Locate the cell with the specified text and output its [X, Y] center coordinate. 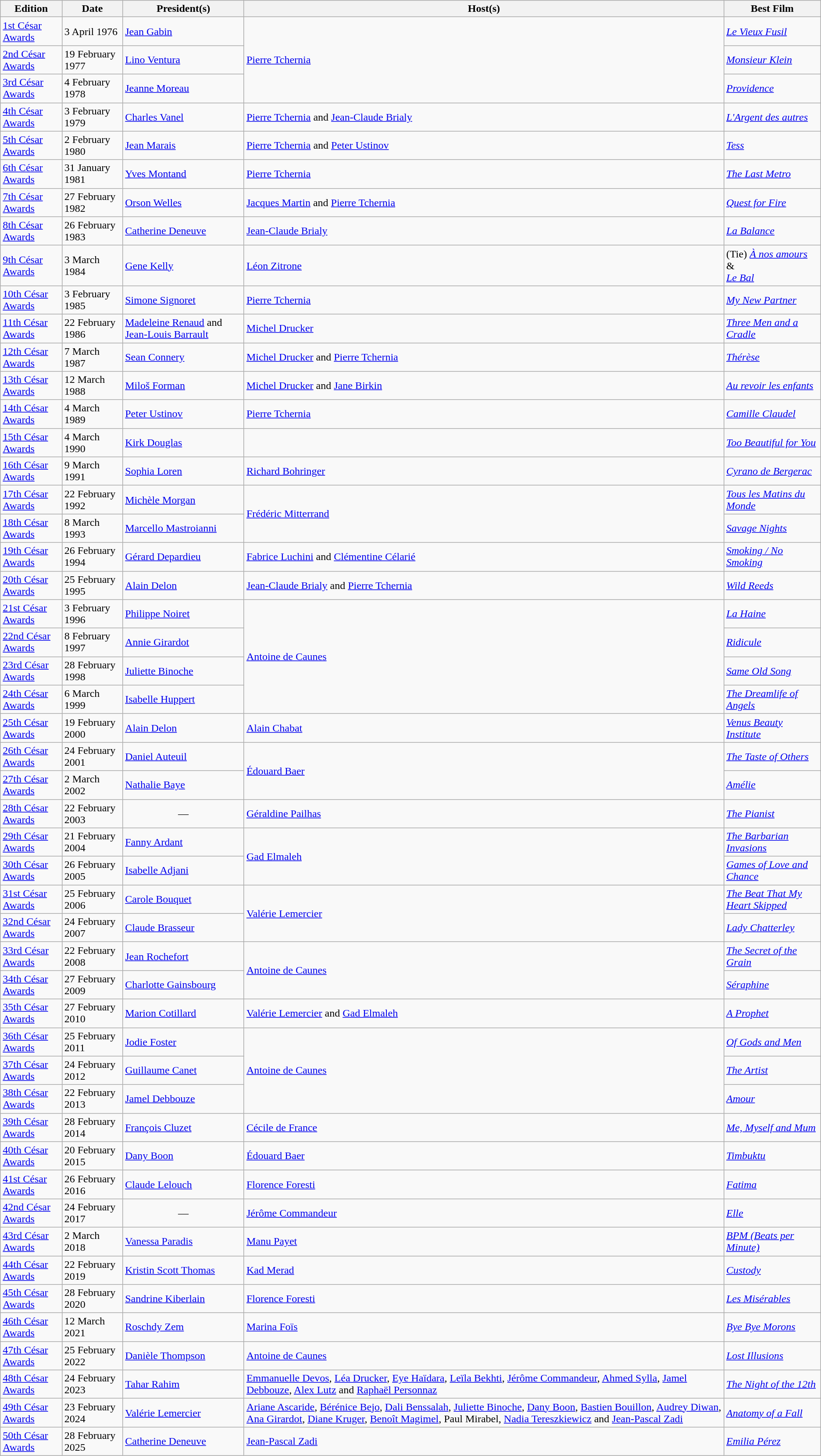
Isabelle Huppert [183, 699]
Kristin Scott Thomas [183, 1270]
19 February 1977 [92, 60]
25 February 2006 [92, 899]
7th César Awards [31, 203]
Gérard Depardieu [183, 557]
Michel Drucker [484, 328]
Manu Payet [484, 1241]
Géraldine Pailhas [484, 813]
Gad Elmaleh [484, 856]
The Barbarian Invasions [772, 842]
Michel Drucker and Jane Birkin [484, 386]
La Haine [772, 614]
The Secret of the Grain [772, 956]
25th César Awards [31, 728]
Madeleine Renaud and Jean-Louis Barrault [183, 328]
Isabelle Adjani [183, 871]
Bye Bye Morons [772, 1327]
12 March 2021 [92, 1327]
23rd César Awards [31, 671]
Sophia Loren [183, 471]
Philippe Noiret [183, 614]
Daniel Auteuil [183, 756]
Jamel Debbouze [183, 1099]
Les Misérables [772, 1299]
19 February 2000 [92, 728]
La Balance [772, 231]
17th César Awards [31, 500]
The Last Metro [772, 174]
33rd César Awards [31, 956]
Sandrine Kiberlain [183, 1299]
Jean-Pascal Zadi [484, 1441]
18th César Awards [31, 528]
14th César Awards [31, 414]
Kad Merad [484, 1270]
12 March 1988 [92, 386]
Au revoir les enfants [772, 386]
Fabrice Luchini and Clémentine Célarié [484, 557]
28 February 2020 [92, 1299]
Léon Zitrone [484, 265]
Timbuktu [772, 1156]
27 February 2009 [92, 985]
45th César Awards [31, 1299]
Date [92, 9]
3 February 1996 [92, 614]
Cyrano de Bergerac [772, 471]
Of Gods and Men [772, 1042]
Marion Cotillard [183, 1013]
22 February 2008 [92, 956]
Best Film [772, 9]
My New Partner [772, 300]
24 February 2023 [92, 1384]
4th César Awards [31, 117]
Roschdy Zem [183, 1327]
Wild Reeds [772, 585]
Jean Gabin [183, 32]
22 February 2019 [92, 1270]
26 February 2016 [92, 1184]
Peter Ustinov [183, 414]
Me, Myself and Mum [772, 1127]
Jodie Foster [183, 1042]
Michèle Morgan [183, 500]
Providence [772, 89]
Jean-Claude Brialy and Pierre Tchernia [484, 585]
22 February 1992 [92, 500]
Simone Signoret [183, 300]
23 February 2024 [92, 1413]
Juliette Binoche [183, 671]
Fanny Ardant [183, 842]
28 February 2025 [92, 1441]
Three Men and a Cradle [772, 328]
The Taste of Others [772, 756]
2 March 2018 [92, 1241]
2nd César Awards [31, 60]
27th César Awards [31, 785]
24 February 2001 [92, 756]
Venus Beauty Institute [772, 728]
22 February 2013 [92, 1099]
3 April 1976 [92, 32]
25 February 2022 [92, 1356]
Alain Chabat [484, 728]
16th César Awards [31, 471]
Claude Lelouch [183, 1184]
31st César Awards [31, 899]
31 January 1981 [92, 174]
François Cluzet [183, 1127]
24 February 2017 [92, 1213]
21st César Awards [31, 614]
Emmanuelle Devos, Léa Drucker, Eye Haïdara, Leïla Bekhti, Jérôme Commandeur, Ahmed Sylla, Jamel Debbouze, Alex Lutz and Raphaël Personnaz [484, 1384]
BPM (Beats per Minute) [772, 1241]
Savage Nights [772, 528]
22nd César Awards [31, 642]
1st César Awards [31, 32]
30th César Awards [31, 871]
28 February 1998 [92, 671]
Tous les Matins du Monde [772, 500]
29th César Awards [31, 842]
Lost Illusions [772, 1356]
Claude Brasseur [183, 928]
Elle [772, 1213]
Michel Drucker and Pierre Tchernia [484, 357]
28 February 2014 [92, 1127]
47th César Awards [31, 1356]
Jean Rochefort [183, 956]
46th César Awards [31, 1327]
Charles Vanel [183, 117]
Marcello Mastroianni [183, 528]
49th César Awards [31, 1413]
20th César Awards [31, 585]
Anatomy of a Fall [772, 1413]
Custody [772, 1270]
12th César Awards [31, 357]
Jeanne Moreau [183, 89]
Dany Boon [183, 1156]
(Tie) À nos amours& Le Bal [772, 265]
26 February 1994 [92, 557]
24 February 2012 [92, 1070]
Fatima [772, 1184]
Lino Ventura [183, 60]
Carole Bouquet [183, 899]
Nathalie Baye [183, 785]
The Artist [772, 1070]
8 February 1997 [92, 642]
6 March 1999 [92, 699]
Amour [772, 1099]
Danièle Thompson [183, 1356]
8 March 1993 [92, 528]
3 February 1979 [92, 117]
Jérôme Commandeur [484, 1213]
48th César Awards [31, 1384]
Miloš Forman [183, 386]
The Dreamlife of Angels [772, 699]
Too Beautiful for You [772, 443]
Cécile de France [484, 1127]
24th César Awards [31, 699]
39th César Awards [31, 1127]
L'Argent des autres [772, 117]
Marina Foïs [484, 1327]
Host(s) [484, 9]
38th César Awards [31, 1099]
40th César Awards [31, 1156]
Tahar Rahim [183, 1384]
Amélie [772, 785]
9th César Awards [31, 265]
21 February 2004 [92, 842]
3 March 1984 [92, 265]
25 February 1995 [92, 585]
25 February 2011 [92, 1042]
4 February 1978 [92, 89]
8th César Awards [31, 231]
2 March 2002 [92, 785]
Sean Connery [183, 357]
Jacques Martin and Pierre Tchernia [484, 203]
Charlotte Gainsbourg [183, 985]
Annie Girardot [183, 642]
22 February 2003 [92, 813]
Lady Chatterley [772, 928]
Games of Love and Chance [772, 871]
The Beat That My Heart Skipped [772, 899]
2 February 1980 [92, 146]
The Pianist [772, 813]
10th César Awards [31, 300]
19th César Awards [31, 557]
44th César Awards [31, 1270]
37th César Awards [31, 1070]
4 March 1990 [92, 443]
Valérie Lemercier and Gad Elmaleh [484, 1013]
4 March 1989 [92, 414]
20 February 2015 [92, 1156]
Smoking / No Smoking [772, 557]
Ridicule [772, 642]
36th César Awards [31, 1042]
Frédéric Mitterrand [484, 514]
Jean Marais [183, 146]
Vanessa Paradis [183, 1241]
35th César Awards [31, 1013]
34th César Awards [31, 985]
28th César Awards [31, 813]
26 February 1983 [92, 231]
The Night of the 12th [772, 1384]
Tess [772, 146]
Edition [31, 9]
Guillaume Canet [183, 1070]
27 February 2010 [92, 1013]
Monsieur Klein [772, 60]
7 March 1987 [92, 357]
11th César Awards [31, 328]
41st César Awards [31, 1184]
Gene Kelly [183, 265]
26 February 2005 [92, 871]
Same Old Song [772, 671]
Séraphine [772, 985]
A Prophet [772, 1013]
Pierre Tchernia and Jean-Claude Brialy [484, 117]
32nd César Awards [31, 928]
Jean-Claude Brialy [484, 231]
42nd César Awards [31, 1213]
50th César Awards [31, 1441]
5th César Awards [31, 146]
Orson Welles [183, 203]
Yves Montand [183, 174]
13th César Awards [31, 386]
9 March 1991 [92, 471]
Kirk Douglas [183, 443]
6th César Awards [31, 174]
3 February 1985 [92, 300]
Le Vieux Fusil [772, 32]
Richard Bohringer [484, 471]
26th César Awards [31, 756]
President(s) [183, 9]
43rd César Awards [31, 1241]
3rd César Awards [31, 89]
Emilia Pérez [772, 1441]
15th César Awards [31, 443]
22 February 1986 [92, 328]
Thérèse [772, 357]
Pierre Tchernia and Peter Ustinov [484, 146]
24 February 2007 [92, 928]
Camille Claudel [772, 414]
27 February 1982 [92, 203]
Quest for Fire [772, 203]
